Detect which cell encompasses the target text, then output its [X, Y] center coordinate. 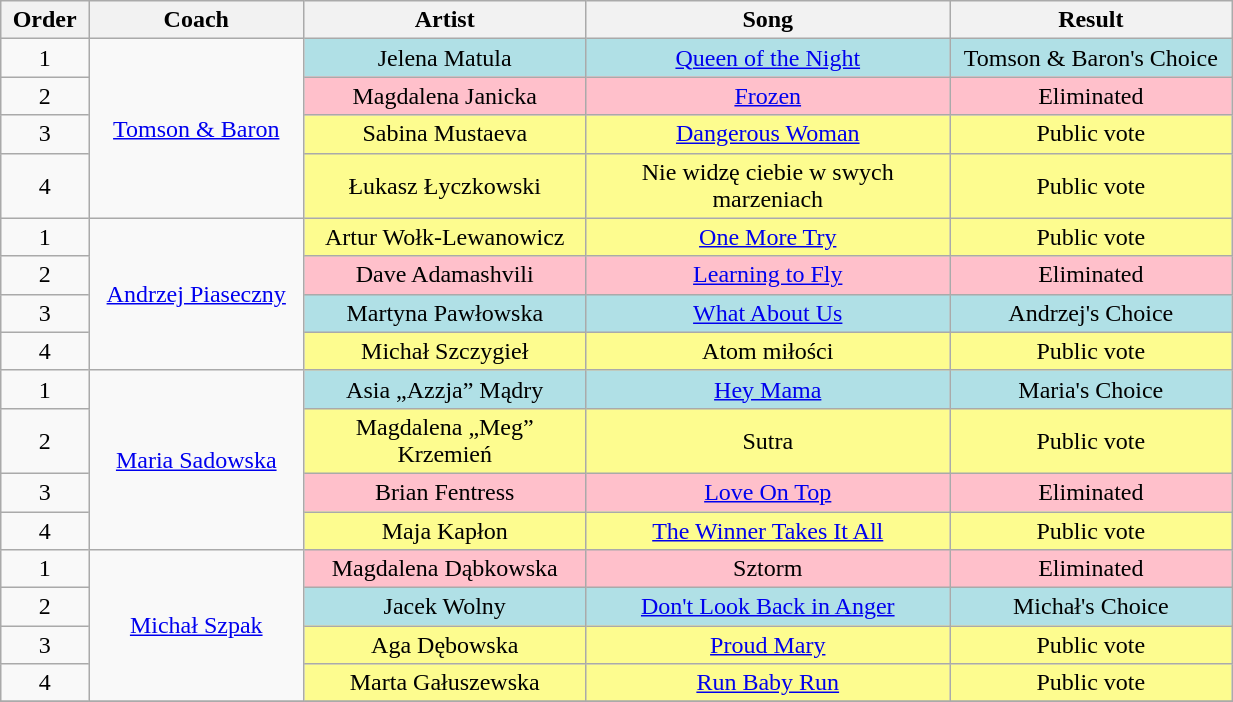
Dave Adamashvili [445, 275]
Hey Mama [768, 389]
Result [1091, 20]
Run Baby Run [768, 683]
Sztorm [768, 569]
One More Try [768, 237]
Michał Szpak [196, 626]
Don't Look Back in Anger [768, 607]
Michał Szczygieł [445, 351]
Michał's Choice [1091, 607]
Magdalena „Meg” Krzemień [445, 440]
Tomson & Baron [196, 128]
Queen of the Night [768, 58]
What About Us [768, 313]
Coach [196, 20]
Jelena Matula [445, 58]
Sutra [768, 440]
Atom miłości [768, 351]
Maria Sadowska [196, 460]
Andrzej's Choice [1091, 313]
Love On Top [768, 492]
Aga Dębowska [445, 645]
Asia „Azzja” Mądry [445, 389]
Order [45, 20]
Maria's Choice [1091, 389]
The Winner Takes It All [768, 531]
Marta Gałuszewska [445, 683]
Learning to Fly [768, 275]
Dangerous Woman [768, 134]
Brian Fentress [445, 492]
Song [768, 20]
Magdalena Dąbkowska [445, 569]
Maja Kapłon [445, 531]
Artist [445, 20]
Jacek Wolny [445, 607]
Frozen [768, 96]
Łukasz Łyczkowski [445, 186]
Sabina Mustaeva [445, 134]
Artur Wołk-Lewanowicz [445, 237]
Martyna Pawłowska [445, 313]
Magdalena Janicka [445, 96]
Proud Mary [768, 645]
Andrzej Piaseczny [196, 294]
Nie widzę ciebie w swych marzeniach [768, 186]
Tomson & Baron's Choice [1091, 58]
